Search for the cell housing the specified text and yield its [x, y] center coordinate. 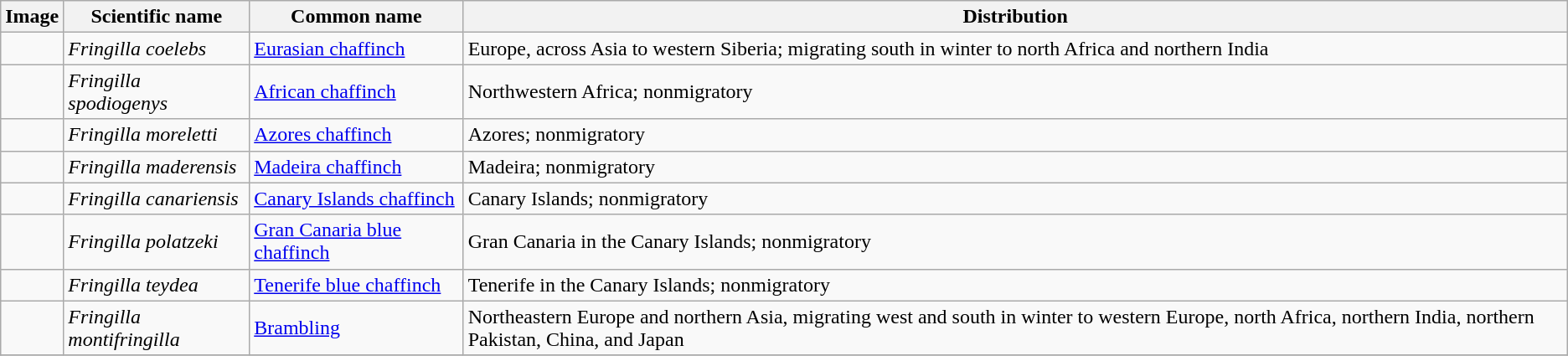
Madeira chaffinch [357, 167]
Eurasian chaffinch [357, 49]
Madeira; nonmigratory [1015, 167]
Canary Islands chaffinch [357, 199]
African chaffinch [357, 92]
Scientific name [157, 17]
Fringilla teydea [157, 285]
Azores chaffinch [357, 135]
Fringilla maderensis [157, 167]
Europe, across Asia to western Siberia; migrating south in winter to north Africa and northern India [1015, 49]
Tenerife blue chaffinch [357, 285]
Image [32, 17]
Brambling [357, 328]
Distribution [1015, 17]
Fringilla canariensis [157, 199]
Canary Islands; nonmigratory [1015, 199]
Azores; nonmigratory [1015, 135]
Fringilla montifringilla [157, 328]
Gran Canaria in the Canary Islands; nonmigratory [1015, 241]
Fringilla coelebs [157, 49]
Northwestern Africa; nonmigratory [1015, 92]
Tenerife in the Canary Islands; nonmigratory [1015, 285]
Gran Canaria blue chaffinch [357, 241]
Fringilla moreletti [157, 135]
Fringilla polatzeki [157, 241]
Fringilla spodiogenys [157, 92]
Common name [357, 17]
